Search for the cell housing the specified text and yield its (X, Y) center coordinate. 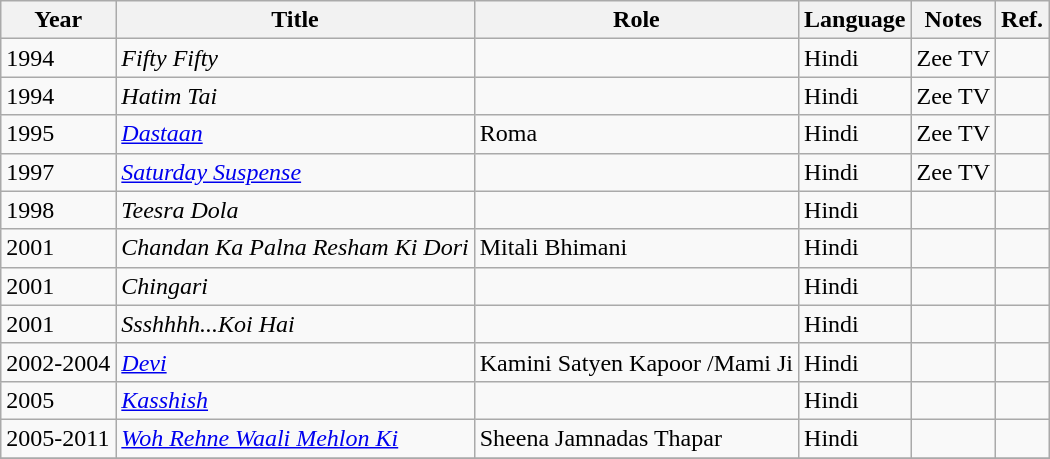
Roma (636, 134)
Chingari (295, 286)
Sheena Jamnadas Thapar (636, 438)
Devi (295, 362)
Mitali Bhimani (636, 248)
Year (58, 20)
Dastaan (295, 134)
Title (295, 20)
Fifty Fifty (295, 58)
Notes (954, 20)
Hatim Tai (295, 96)
Chandan Ka Palna Resham Ki Dori (295, 248)
2005-2011 (58, 438)
Kasshish (295, 400)
Kamini Satyen Kapoor /Mami Ji (636, 362)
Teesra Dola (295, 210)
Role (636, 20)
Language (855, 20)
2002-2004 (58, 362)
1997 (58, 172)
Woh Rehne Waali Mehlon Ki (295, 438)
Saturday Suspense (295, 172)
Ssshhhh...Koi Hai (295, 324)
2005 (58, 400)
1998 (58, 210)
Ref. (1022, 20)
1995 (58, 134)
